Output the [X, Y] coordinate of the center of the cell containing the given text.  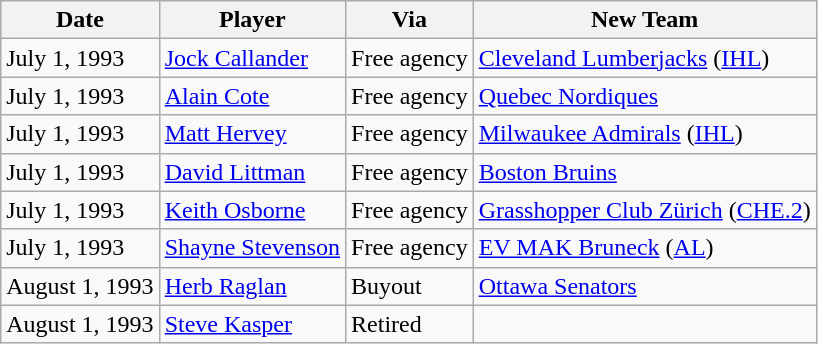
Player [252, 20]
Quebec Nordiques [644, 96]
Shayne Stevenson [252, 248]
Keith Osborne [252, 210]
Jock Callander [252, 58]
Retired [410, 324]
New Team [644, 20]
Herb Raglan [252, 286]
Via [410, 20]
Matt Hervey [252, 134]
Ottawa Senators [644, 286]
Alain Cote [252, 96]
Milwaukee Admirals (IHL) [644, 134]
EV MAK Bruneck (AL) [644, 248]
Buyout [410, 286]
Grasshopper Club Zürich (CHE.2) [644, 210]
Cleveland Lumberjacks (IHL) [644, 58]
Boston Bruins [644, 172]
David Littman [252, 172]
Steve Kasper [252, 324]
Date [80, 20]
